From the cell containing the given text, extract its center point as (x, y) coordinate. 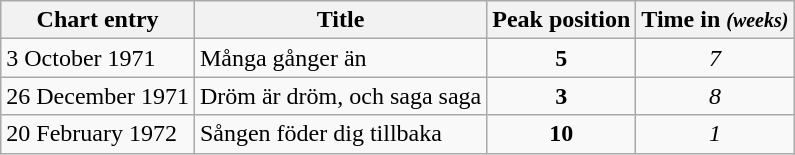
Time in (weeks) (715, 20)
Dröm är dröm, och saga saga (340, 96)
3 October 1971 (98, 58)
10 (562, 134)
8 (715, 96)
Sången föder dig tillbaka (340, 134)
Chart entry (98, 20)
7 (715, 58)
26 December 1971 (98, 96)
3 (562, 96)
Title (340, 20)
20 February 1972 (98, 134)
Peak position (562, 20)
5 (562, 58)
Många gånger än (340, 58)
1 (715, 134)
